From the cell containing the given text, extract its center point as (x, y) coordinate. 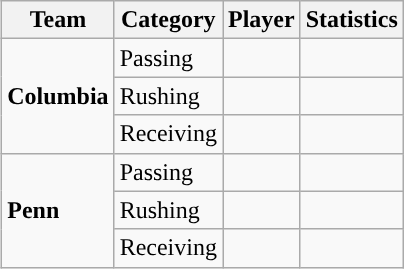
Player (261, 20)
Columbia (58, 96)
Team (58, 20)
Category (168, 20)
Penn (58, 210)
Statistics (352, 20)
